Provide the [x, y] coordinate of the cell's center where the given text is located.  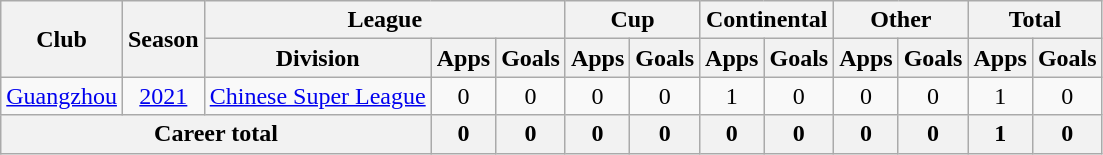
Chinese Super League [318, 96]
Division [318, 58]
Other [901, 20]
Club [62, 39]
Total [1035, 20]
2021 [163, 96]
Guangzhou [62, 96]
Season [163, 39]
Cup [632, 20]
Career total [216, 134]
League [384, 20]
Continental [767, 20]
